Detect which cell encompasses the target text, then output its (x, y) center coordinate. 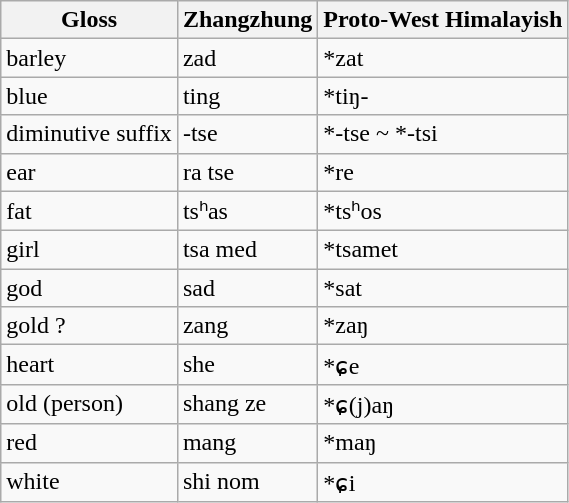
-tse (247, 134)
Proto-West Himalayish (443, 20)
zang (247, 326)
*-tse ~ *-tsi (443, 134)
zad (247, 58)
gold ? (90, 326)
*tsʰos (443, 211)
diminutive suffix (90, 134)
*maŋ (443, 443)
ear (90, 172)
barley (90, 58)
*ɕ(j)aŋ (443, 404)
girl (90, 250)
red (90, 443)
fat (90, 211)
tsa med (247, 250)
Gloss (90, 20)
*tiŋ- (443, 96)
mang (247, 443)
Zhangzhung (247, 20)
old (person) (90, 404)
shang ze (247, 404)
sad (247, 288)
*zat (443, 58)
tsʰas (247, 211)
*ɕi (443, 482)
*sat (443, 288)
*re (443, 172)
she (247, 365)
heart (90, 365)
blue (90, 96)
*zaŋ (443, 326)
white (90, 482)
*ɕe (443, 365)
ting (247, 96)
god (90, 288)
*tsamet (443, 250)
shi nom (247, 482)
ra tse (247, 172)
